Detect which cell encompasses the target text, then output its (x, y) center coordinate. 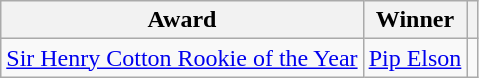
Winner (415, 20)
Sir Henry Cotton Rookie of the Year (182, 58)
Pip Elson (415, 58)
Award (182, 20)
